Search for the cell housing the specified text and yield its [X, Y] center coordinate. 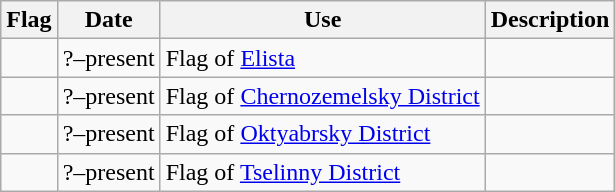
Description [550, 20]
Flag of Oktyabrsky District [322, 134]
Date [108, 20]
Flag [29, 20]
Flag of Tselinny District [322, 172]
Flag of Chernozemelsky District [322, 96]
Use [322, 20]
Flag of Elista [322, 58]
